Return (X, Y) of the center of cell containing provided text 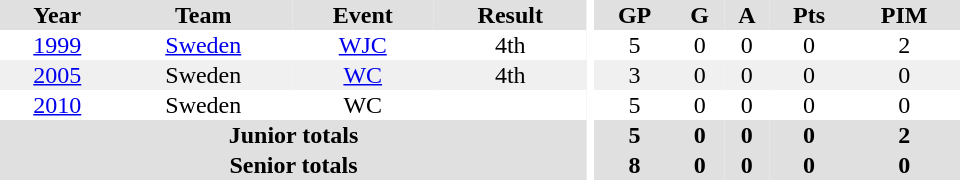
2010 (58, 105)
Junior totals (294, 135)
G (700, 15)
Senior totals (294, 165)
GP (635, 15)
2005 (58, 75)
PIM (904, 15)
Result (511, 15)
Team (204, 15)
Pts (810, 15)
WJC (363, 45)
Event (363, 15)
Year (58, 15)
8 (635, 165)
3 (635, 75)
1999 (58, 45)
A (747, 15)
